Find where the given text appears and provide that cell's center as (X, Y) coordinate. 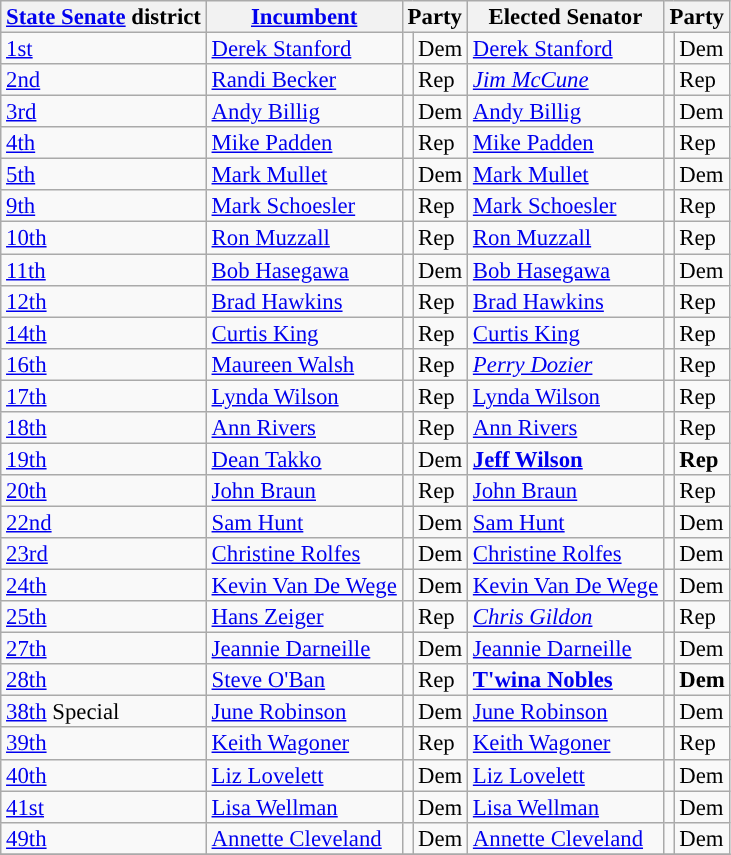
Perry Dozier (566, 364)
39th (104, 744)
1st (104, 49)
17th (104, 396)
Dean Takko (304, 459)
22nd (104, 522)
Randi Becker (304, 80)
49th (104, 838)
38th Special (104, 712)
40th (104, 775)
16th (104, 364)
T'wina Nobles (566, 680)
18th (104, 428)
State Senate district (104, 17)
41st (104, 807)
Maureen Walsh (304, 364)
25th (104, 617)
20th (104, 491)
9th (104, 206)
Elected Senator (566, 17)
Hans Zeiger (304, 617)
12th (104, 301)
11th (104, 270)
24th (104, 586)
Chris Gildon (566, 617)
Jim McCune (566, 80)
10th (104, 238)
Steve O'Ban (304, 680)
27th (104, 649)
28th (104, 680)
4th (104, 143)
19th (104, 459)
2nd (104, 80)
Incumbent (304, 17)
Jeff Wilson (566, 459)
3rd (104, 112)
14th (104, 333)
5th (104, 175)
23rd (104, 554)
